Locate the cell with the specified text and output its (x, y) center coordinate. 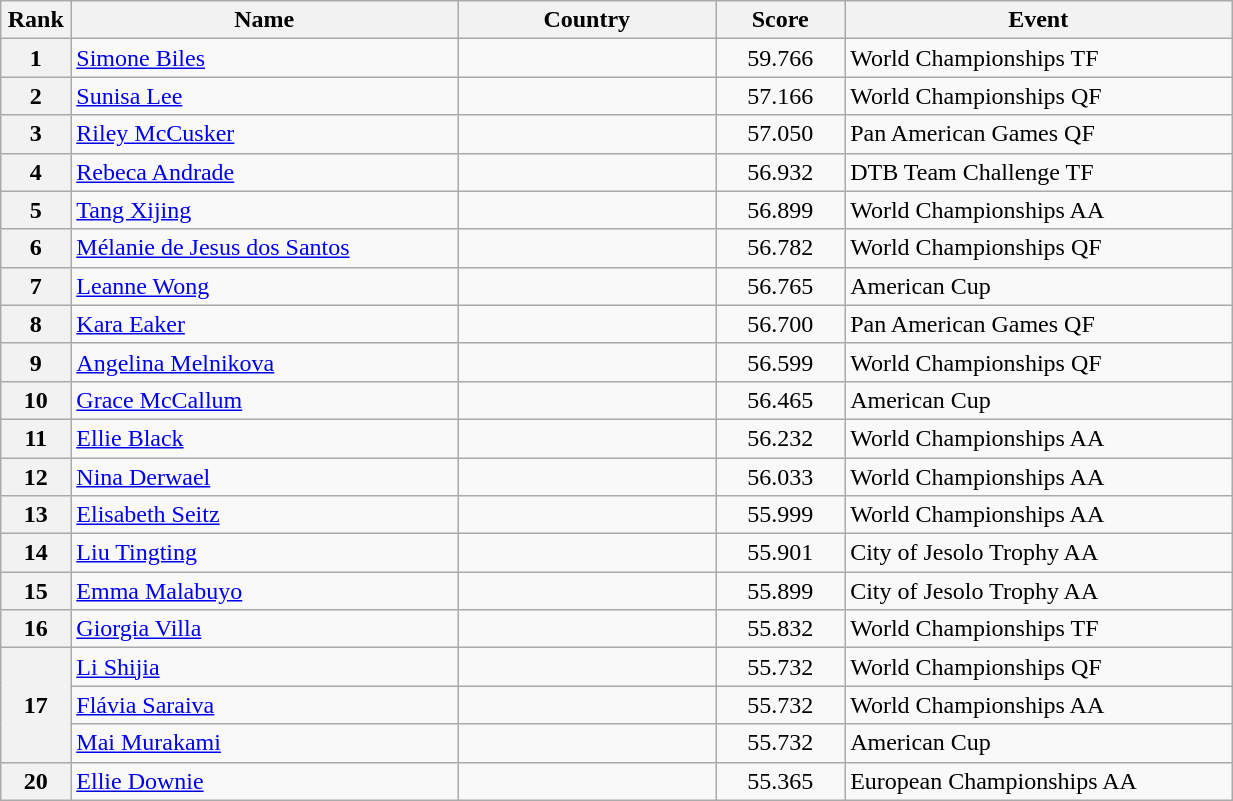
9 (36, 362)
57.166 (780, 96)
Elisabeth Seitz (264, 515)
8 (36, 324)
1 (36, 58)
55.899 (780, 591)
Sunisa Lee (264, 96)
56.700 (780, 324)
Tang Xijing (264, 210)
56.932 (780, 172)
55.999 (780, 515)
56.599 (780, 362)
Giorgia Villa (264, 629)
55.901 (780, 553)
5 (36, 210)
56.033 (780, 477)
6 (36, 248)
56.765 (780, 286)
Event (1038, 20)
7 (36, 286)
DTB Team Challenge TF (1038, 172)
Ellie Black (264, 438)
17 (36, 705)
57.050 (780, 134)
20 (36, 781)
56.232 (780, 438)
Mai Murakami (264, 743)
13 (36, 515)
Score (780, 20)
Mélanie de Jesus dos Santos (264, 248)
59.766 (780, 58)
55.365 (780, 781)
Angelina Melnikova (264, 362)
3 (36, 134)
Emma Malabuyo (264, 591)
Leanne Wong (264, 286)
Grace McCallum (264, 400)
Rebeca Andrade (264, 172)
Kara Eaker (264, 324)
56.899 (780, 210)
56.465 (780, 400)
4 (36, 172)
55.832 (780, 629)
Ellie Downie (264, 781)
56.782 (780, 248)
Name (264, 20)
Simone Biles (264, 58)
10 (36, 400)
Flávia Saraiva (264, 705)
Liu Tingting (264, 553)
12 (36, 477)
11 (36, 438)
15 (36, 591)
European Championships AA (1038, 781)
Nina Derwael (264, 477)
Rank (36, 20)
14 (36, 553)
Riley McCusker (264, 134)
16 (36, 629)
Li Shijia (264, 667)
Country (587, 20)
2 (36, 96)
